Output the [X, Y] coordinate of the center of the cell containing the given text.  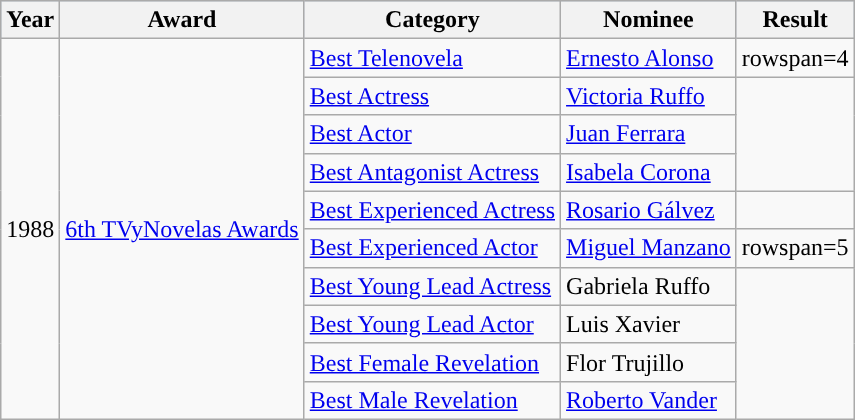
Rosario Gálvez [649, 210]
1988 [30, 230]
Best Experienced Actor [432, 248]
Luis Xavier [649, 324]
Roberto Vander [649, 400]
Flor Trujillo [649, 362]
Best Actress [432, 96]
Year [30, 20]
Category [432, 20]
Best Male Revelation [432, 400]
Award [182, 20]
Best Telenovela [432, 58]
Best Actor [432, 134]
Best Antagonist Actress [432, 172]
rowspan=4 [795, 58]
rowspan=5 [795, 248]
Best Young Lead Actress [432, 286]
Best Young Lead Actor [432, 324]
Isabela Corona [649, 172]
Juan Ferrara [649, 134]
Nominee [649, 20]
Miguel Manzano [649, 248]
Result [795, 20]
Gabriela Ruffo [649, 286]
6th TVyNovelas Awards [182, 230]
Best Female Revelation [432, 362]
Victoria Ruffo [649, 96]
Best Experienced Actress [432, 210]
Ernesto Alonso [649, 58]
